Extract the [x, y] coordinate from the center of the cell holding the provided text.  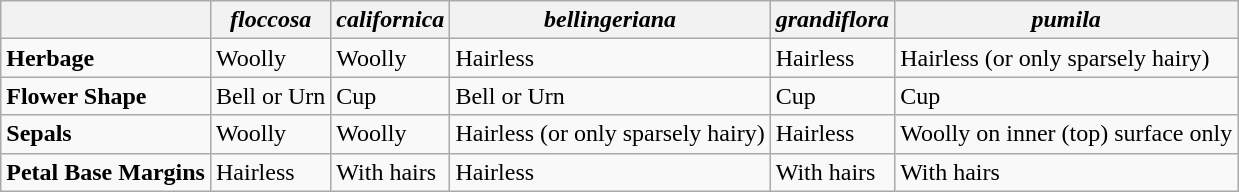
pumila [1066, 20]
Woolly on inner (top) surface only [1066, 134]
Herbage [106, 58]
floccosa [270, 20]
grandiflora [832, 20]
bellingeriana [610, 20]
californica [390, 20]
Flower Shape [106, 96]
Sepals [106, 134]
Petal Base Margins [106, 172]
